Output the (X, Y) coordinate of the center of the cell containing the given text.  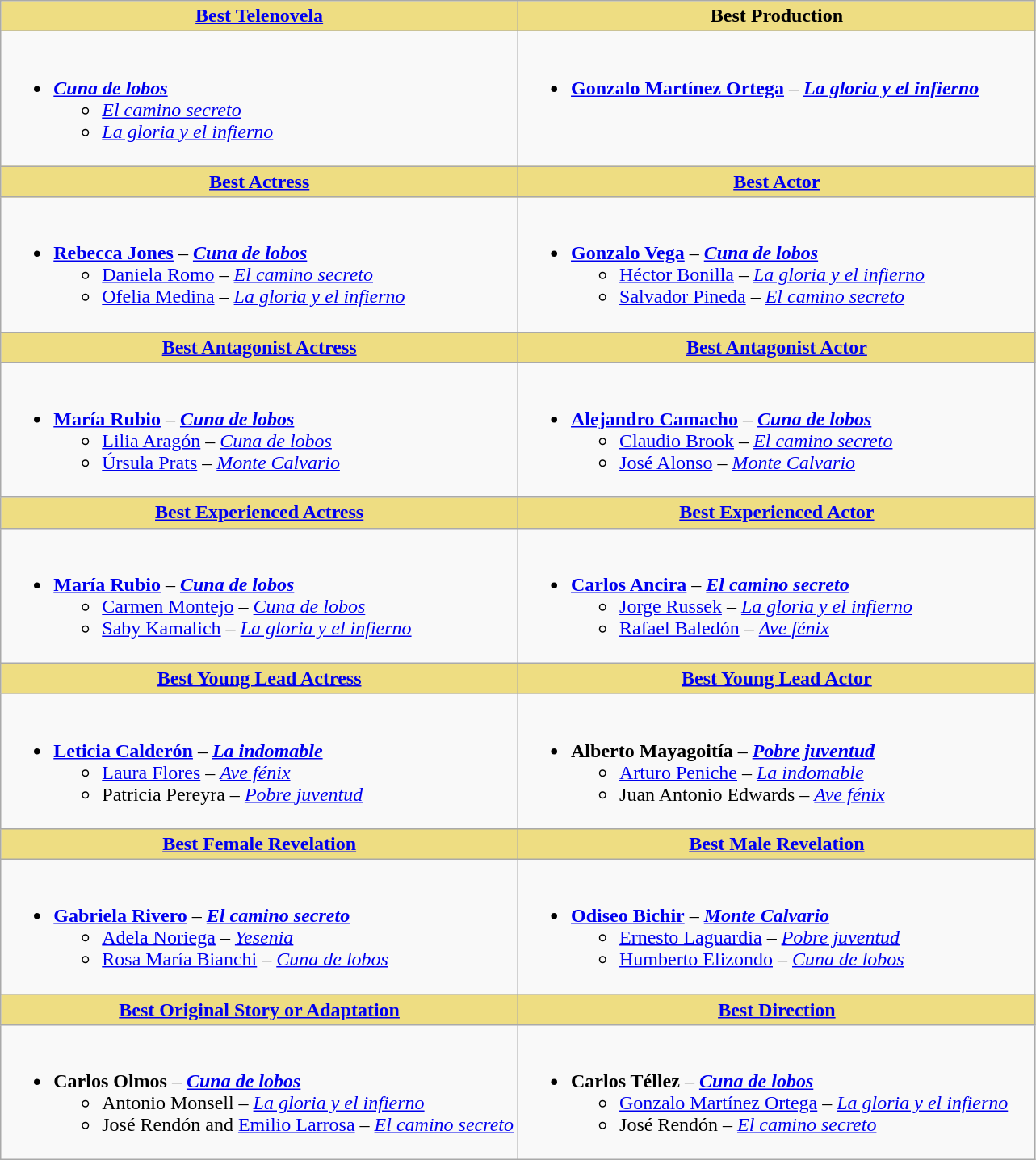
Best Telenovela (260, 16)
Cuna de lobosEl camino secretoLa gloria y el infierno (260, 98)
Best Antagonist Actor (777, 347)
Odiseo Bichir – Monte CalvarioErnesto Laguardia – Pobre juventudHumberto Elizondo – Cuna de lobos (777, 927)
Gabriela Rivero – El camino secretoAdela Noriega – YeseniaRosa María Bianchi – Cuna de lobos (260, 927)
Best Experienced Actor (777, 513)
Best Young Lead Actress (260, 678)
Alejandro Camacho – Cuna de lobosClaudio Brook – El camino secretoJosé Alonso – Monte Calvario (777, 429)
Leticia Calderón – La indomableLaura Flores – Ave fénixPatricia Pereyra – Pobre juventud (260, 760)
Rebecca Jones – Cuna de lobosDaniela Romo – El camino secretoOfelia Medina – La gloria y el infierno (260, 265)
Best Antagonist Actress (260, 347)
Best Original Story or Adaptation (260, 1010)
Best Male Revelation (777, 844)
Best Actress (260, 182)
Best Young Lead Actor (777, 678)
Best Female Revelation (260, 844)
Carlos Olmos – Cuna de lobosAntonio Monsell – La gloria y el infiernoJosé Rendón and Emilio Larrosa – El camino secreto (260, 1093)
Carlos Ancira – El camino secretoJorge Russek – La gloria y el infiernoRafael Baledón – Ave fénix (777, 596)
Best Production (777, 16)
Gonzalo Martínez Ortega – La gloria y el infierno (777, 98)
María Rubio – Cuna de lobosCarmen Montejo – Cuna de lobosSaby Kamalich – La gloria y el infierno (260, 596)
Carlos Téllez – Cuna de lobosGonzalo Martínez Ortega – La gloria y el infiernoJosé Rendón – El camino secreto (777, 1093)
Alberto Mayagoitía – Pobre juventudArturo Peniche – La indomableJuan Antonio Edwards – Ave fénix (777, 760)
Gonzalo Vega – Cuna de lobosHéctor Bonilla – La gloria y el infiernoSalvador Pineda – El camino secreto (777, 265)
Best Actor (777, 182)
Best Experienced Actress (260, 513)
María Rubio – Cuna de lobosLilia Aragón – Cuna de lobosÚrsula Prats – Monte Calvario (260, 429)
Best Direction (777, 1010)
